Identify which cell holds the provided text, then report its (X, Y) central coordinate. 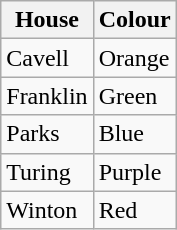
Colour (134, 20)
Parks (47, 134)
Orange (134, 58)
House (47, 20)
Green (134, 96)
Purple (134, 172)
Turing (47, 172)
Winton (47, 210)
Cavell (47, 58)
Franklin (47, 96)
Blue (134, 134)
Red (134, 210)
